Output the [x, y] coordinate of the center of the cell containing the given text.  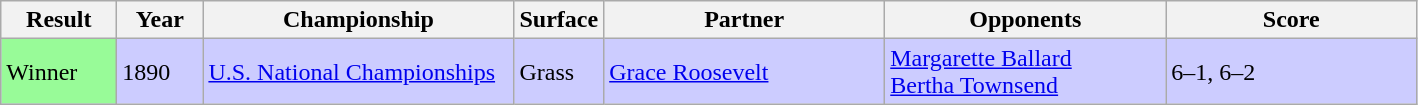
Winner [59, 72]
1890 [160, 72]
U.S. National Championships [358, 72]
Grass [559, 72]
Grace Roosevelt [744, 72]
Championship [358, 20]
Year [160, 20]
Result [59, 20]
Partner [744, 20]
Margarette Ballard Bertha Townsend [1026, 72]
Opponents [1026, 20]
Surface [559, 20]
Score [1292, 20]
6–1, 6–2 [1292, 72]
